Identify which cell holds the provided text, then report its [x, y] central coordinate. 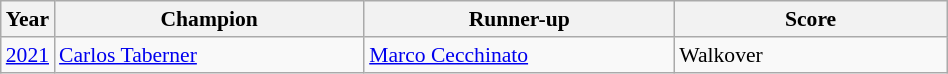
2021 [28, 55]
Runner-up [519, 19]
Walkover [810, 55]
Champion [209, 19]
Score [810, 19]
Year [28, 19]
Marco Cecchinato [519, 55]
Carlos Taberner [209, 55]
